From the cell containing the given text, extract its center point as (x, y) coordinate. 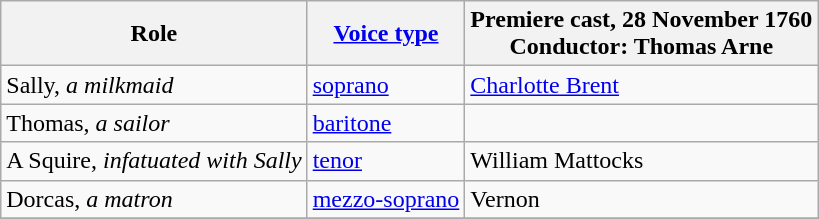
Voice type (386, 34)
soprano (386, 85)
Dorcas, a matron (154, 199)
Role (154, 34)
Premiere cast, 28 November 1760Conductor: Thomas Arne (642, 34)
Sally, a milkmaid (154, 85)
tenor (386, 161)
baritone (386, 123)
mezzo-soprano (386, 199)
Thomas, a sailor (154, 123)
William Mattocks (642, 161)
Charlotte Brent (642, 85)
Vernon (642, 199)
A Squire, infatuated with Sally (154, 161)
